Identify which cell holds the provided text, then report its [X, Y] central coordinate. 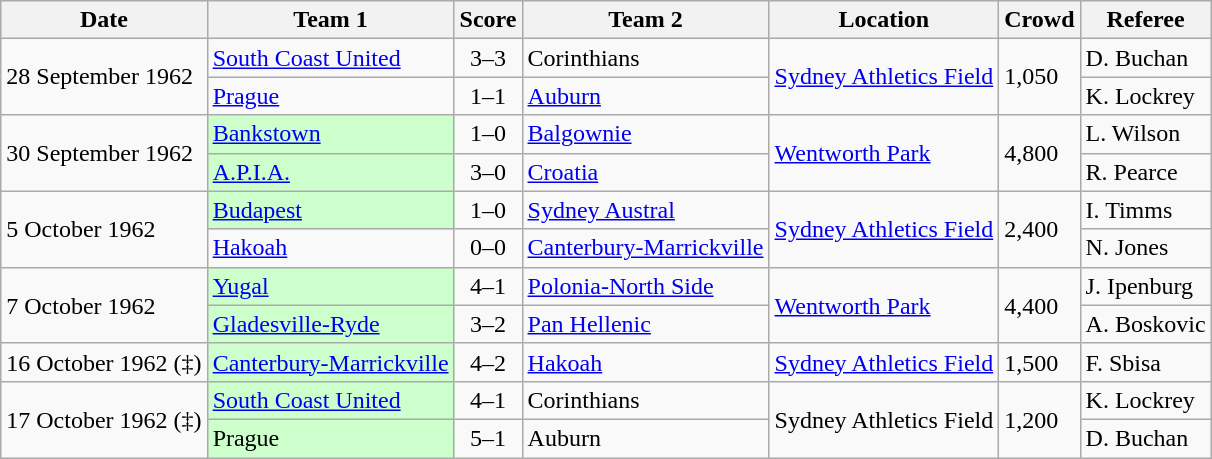
A. Boskovic [1146, 324]
4–2 [488, 362]
Pan Hellenic [646, 324]
N. Jones [1146, 248]
Bankstown [330, 134]
Yugal [330, 286]
Sydney Austral [646, 210]
Team 2 [646, 20]
2,400 [1040, 229]
17 October 1962 (‡) [104, 419]
3–3 [488, 58]
Date [104, 20]
Budapest [330, 210]
7 October 1962 [104, 305]
3–2 [488, 324]
28 September 1962 [104, 77]
30 September 1962 [104, 153]
4,400 [1040, 305]
16 October 1962 (‡) [104, 362]
Team 1 [330, 20]
A.P.I.A. [330, 172]
Score [488, 20]
5 October 1962 [104, 229]
Balgownie [646, 134]
1,200 [1040, 419]
1,050 [1040, 77]
0–0 [488, 248]
3–0 [488, 172]
5–1 [488, 438]
Referee [1146, 20]
1,500 [1040, 362]
I. Timms [1146, 210]
J. Ipenburg [1146, 286]
R. Pearce [1146, 172]
Polonia-North Side [646, 286]
L. Wilson [1146, 134]
Crowd [1040, 20]
Location [884, 20]
Gladesville-Ryde [330, 324]
F. Sbisa [1146, 362]
4,800 [1040, 153]
1–1 [488, 96]
Croatia [646, 172]
